Identify which cell holds the provided text, then report its [x, y] central coordinate. 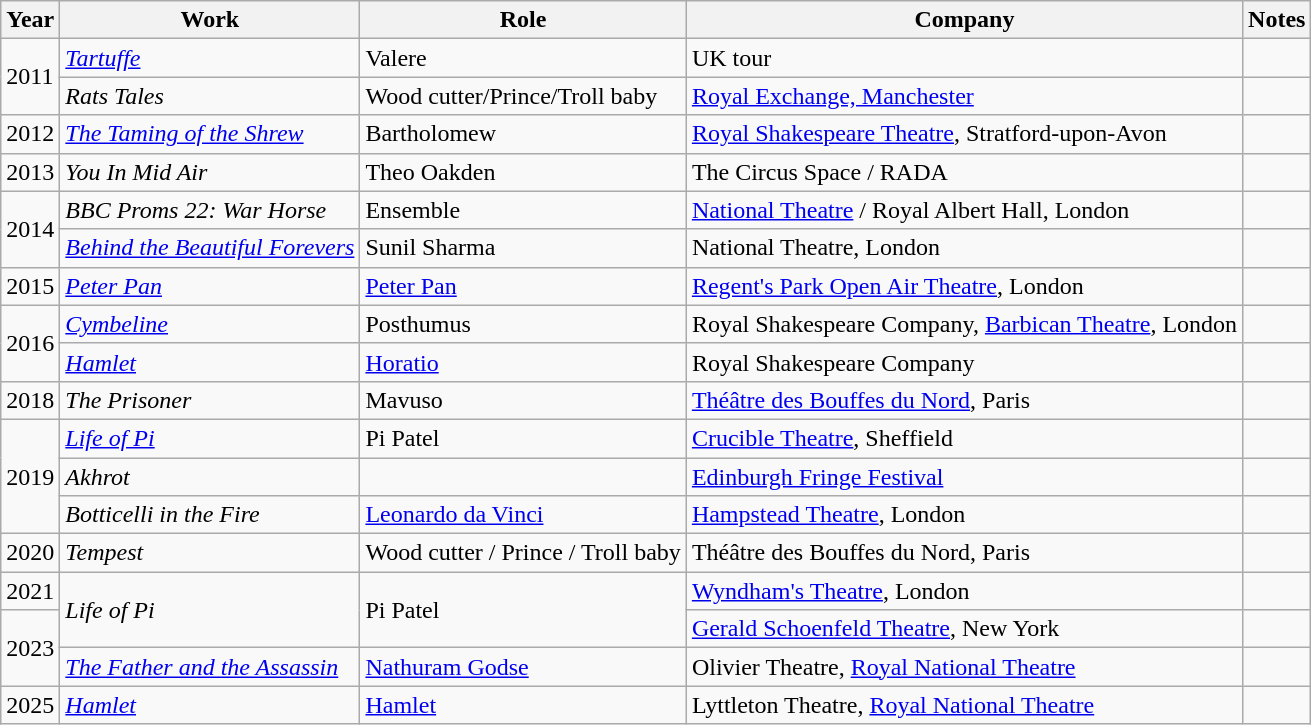
Role [523, 20]
Akhrot [210, 477]
Hampstead Theatre, London [964, 515]
Notes [1277, 20]
Valere [523, 58]
Edinburgh Fringe Festival [964, 477]
Leonardo da Vinci [523, 515]
2012 [30, 134]
Royal Exchange, Manchester [964, 96]
2018 [30, 400]
The Prisoner [210, 400]
2019 [30, 476]
Olivier Theatre, Royal National Theatre [964, 667]
Behind the Beautiful Forevers [210, 248]
Horatio [523, 362]
2013 [30, 172]
Wyndham's Theatre, London [964, 591]
Ensemble [523, 210]
Tartuffe [210, 58]
Regent's Park Open Air Theatre, London [964, 286]
The Taming of the Shrew [210, 134]
Wood cutter/Prince/Troll baby [523, 96]
National Theatre / Royal Albert Hall, London [964, 210]
Year [30, 20]
Theo Oakden [523, 172]
2025 [30, 705]
The Circus Space / RADA [964, 172]
2016 [30, 343]
Bartholomew [523, 134]
Crucible Theatre, Sheffield [964, 438]
2021 [30, 591]
2015 [30, 286]
National Theatre, London [964, 248]
Lyttleton Theatre, Royal National Theatre [964, 705]
Mavuso [523, 400]
The Father and the Assassin [210, 667]
Cymbeline [210, 324]
Wood cutter / Prince / Troll baby [523, 553]
Tempest [210, 553]
Rats Tales [210, 96]
Sunil Sharma [523, 248]
Posthumus [523, 324]
2020 [30, 553]
Company [964, 20]
Royal Shakespeare Company [964, 362]
You In Mid Air [210, 172]
2023 [30, 648]
Botticelli in the Fire [210, 515]
2011 [30, 77]
Royal Shakespeare Theatre, Stratford-upon-Avon [964, 134]
Nathuram Godse [523, 667]
Work [210, 20]
UK tour [964, 58]
BBC Proms 22: War Horse [210, 210]
Royal Shakespeare Company, Barbican Theatre, London [964, 324]
2014 [30, 229]
Gerald Schoenfeld Theatre, New York [964, 629]
